Output the (X, Y) coordinate of the center of the cell containing the given text.  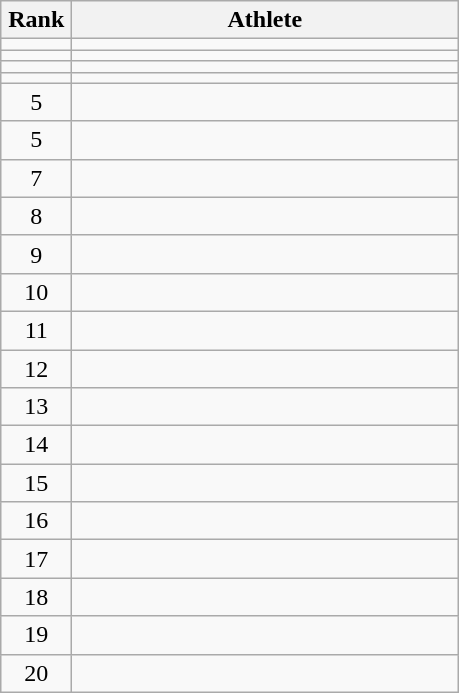
Athlete (265, 20)
13 (36, 407)
7 (36, 178)
8 (36, 216)
9 (36, 254)
Rank (36, 20)
17 (36, 559)
15 (36, 483)
12 (36, 369)
10 (36, 292)
16 (36, 521)
18 (36, 597)
14 (36, 445)
20 (36, 673)
11 (36, 330)
19 (36, 635)
